Determine the [x, y] coordinate at the center of the cell enclosing the given text.  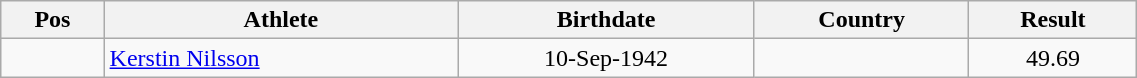
Athlete [281, 20]
Country [862, 20]
10-Sep-1942 [606, 58]
49.69 [1053, 58]
Pos [52, 20]
Birthdate [606, 20]
Result [1053, 20]
Kerstin Nilsson [281, 58]
